Find where the given text appears and provide that cell's center as (X, Y) coordinate. 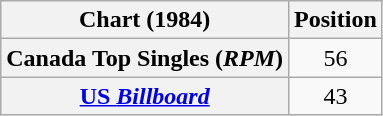
Chart (1984) (145, 20)
Canada Top Singles (RPM) (145, 58)
56 (336, 58)
43 (336, 96)
US Billboard (145, 96)
Position (336, 20)
